From the cell containing the given text, extract its center point as [x, y] coordinate. 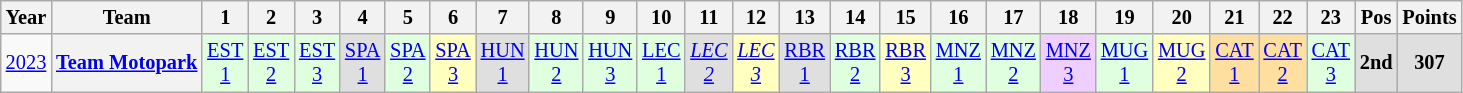
HUN2 [556, 63]
SPA2 [408, 63]
7 [503, 17]
1 [225, 17]
12 [756, 17]
4 [362, 17]
HUN1 [503, 63]
16 [958, 17]
23 [1331, 17]
5 [408, 17]
MNZ1 [958, 63]
MNZ3 [1068, 63]
9 [610, 17]
21 [1234, 17]
CAT3 [1331, 63]
MUG2 [1182, 63]
2nd [1376, 63]
SPA1 [362, 63]
Year [26, 17]
LEC2 [708, 63]
18 [1068, 17]
10 [661, 17]
CAT2 [1282, 63]
2023 [26, 63]
20 [1182, 17]
MUG1 [1124, 63]
22 [1282, 17]
EST1 [225, 63]
307 [1429, 63]
LEC1 [661, 63]
19 [1124, 17]
RBR2 [855, 63]
14 [855, 17]
Points [1429, 17]
CAT1 [1234, 63]
13 [804, 17]
MNZ2 [1014, 63]
HUN3 [610, 63]
SPA3 [452, 63]
11 [708, 17]
8 [556, 17]
Team Motopark [126, 63]
15 [905, 17]
RBR1 [804, 63]
3 [317, 17]
RBR3 [905, 63]
Team [126, 17]
6 [452, 17]
EST3 [317, 63]
EST2 [271, 63]
Pos [1376, 17]
LEC3 [756, 63]
17 [1014, 17]
2 [271, 17]
